Return the (X, Y) coordinate for the center point of the cell that contains the specified text.  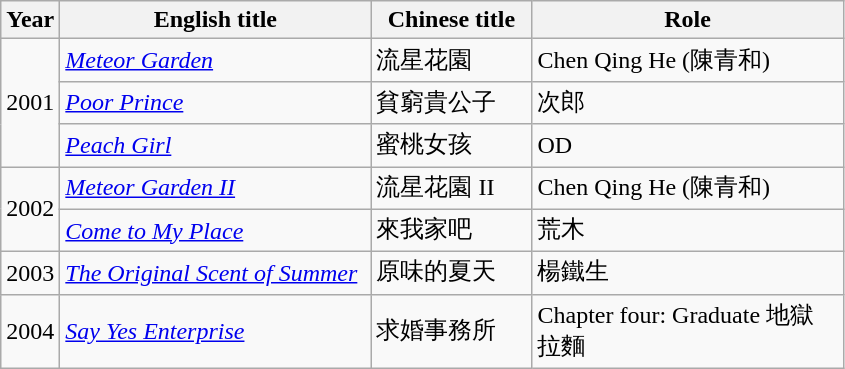
來我家吧 (452, 230)
求婚事務所 (452, 331)
2003 (30, 274)
貧窮貴公子 (452, 102)
Peach Girl (216, 146)
2002 (30, 208)
Year (30, 20)
Role (688, 20)
原味的夏天 (452, 274)
Chapter four: Graduate 地獄拉麵 (688, 331)
流星花園 (452, 60)
Meteor Garden (216, 60)
2001 (30, 103)
Poor Prince (216, 102)
次郎 (688, 102)
流星花園 II (452, 188)
荒木 (688, 230)
The Original Scent of Summer (216, 274)
OD (688, 146)
Meteor Garden II (216, 188)
楊鐵生 (688, 274)
English title (216, 20)
Chinese title (452, 20)
2004 (30, 331)
Come to My Place (216, 230)
Say Yes Enterprise (216, 331)
蜜桃女孩 (452, 146)
